Extract the [x, y] coordinate from the center of the cell holding the provided text.  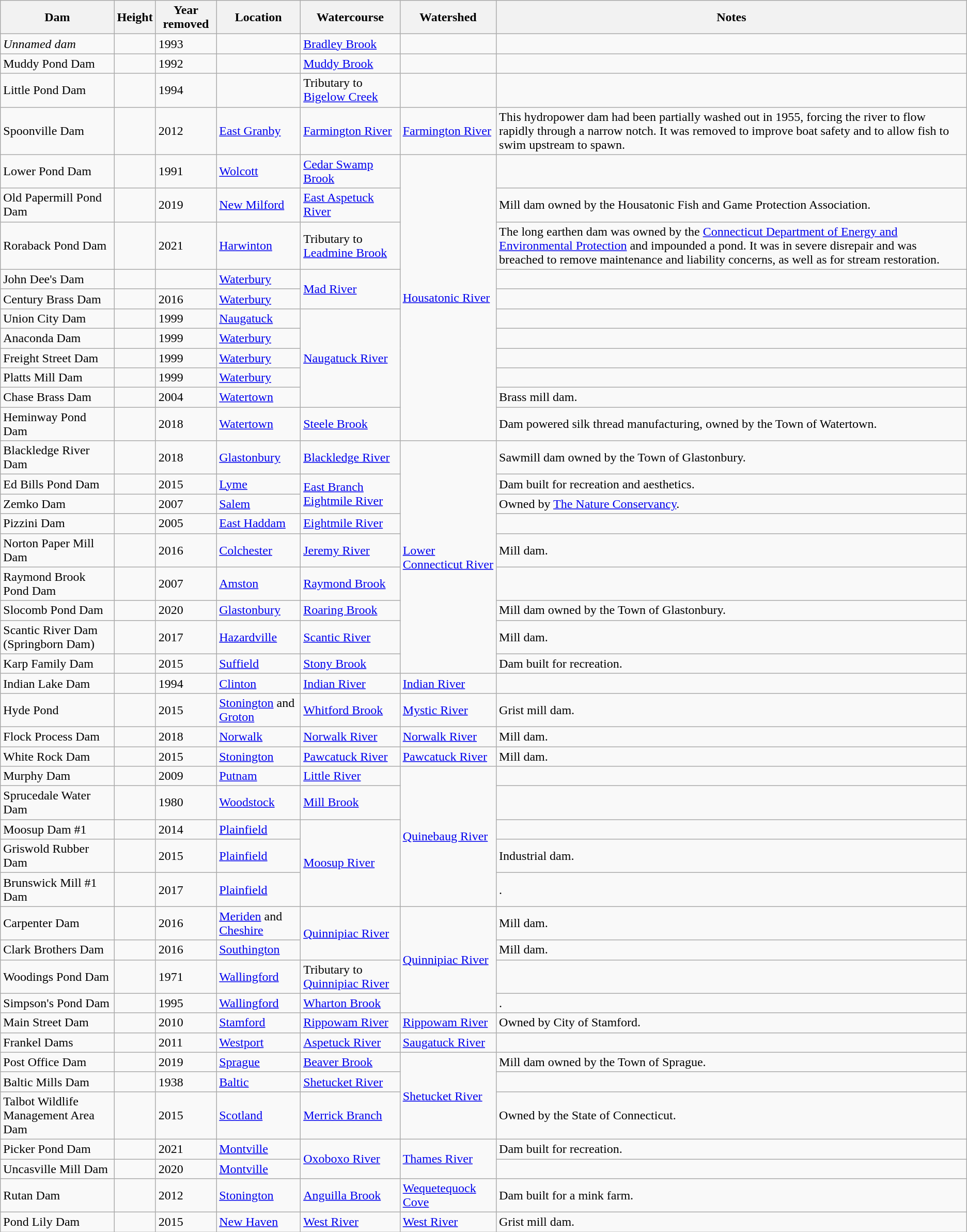
Stonington and Groton [258, 710]
Anaconda Dam [57, 338]
2014 [186, 829]
Mad River [350, 289]
Scantic River Dam (Springborn Dam) [57, 637]
Mill Brook [350, 803]
Muddy Pond Dam [57, 64]
Cedar Swamp Brook [350, 172]
Indian Lake Dam [57, 683]
Tributary to Bigelow Creek [350, 90]
Watercourse [350, 18]
Talbot Wildlife Management Area Dam [57, 1115]
1995 [186, 1003]
Mystic River [448, 710]
Dam built for recreation and aesthetics. [731, 484]
2004 [186, 397]
Roaring Brook [350, 610]
Mill dam owned by the Town of Glastonbury. [731, 610]
Beaver Brook [350, 1062]
Main Street Dam [57, 1023]
New Milford [258, 205]
Owned by The Nature Conservancy. [731, 504]
Norwalk [258, 736]
Baltic Mills Dam [57, 1082]
Merrick Branch [350, 1115]
Naugatuck River [350, 358]
Woodings Pond Dam [57, 977]
Dam powered silk thread manufacturing, owned by the Town of Watertown. [731, 424]
Sprucedale Water Dam [57, 803]
Aspetuck River [350, 1042]
John Dee's Dam [57, 279]
Clinton [258, 683]
Dam [57, 18]
1971 [186, 977]
East Branch Eightmile River [350, 494]
Flock Process Dam [57, 736]
Tributary to Quinnipiac River [350, 977]
Stony Brook [350, 664]
1991 [186, 172]
Frankel Dams [57, 1042]
East Haddam [258, 523]
Picker Pond Dam [57, 1149]
Owned by the State of Connecticut. [731, 1115]
Old Papermill Pond Dam [57, 205]
Industrial dam. [731, 856]
Carpenter Dam [57, 923]
Moosup River [350, 863]
Dam built for a mink farm. [731, 1196]
Karp Family Dam [57, 664]
Uncasville Mill Dam [57, 1168]
Anguilla Brook [350, 1196]
1993 [186, 44]
Pond Lily Dam [57, 1222]
Ed Bills Pond Dam [57, 484]
East Granby [258, 131]
1992 [186, 64]
Blackledge River [350, 458]
Spoonville Dam [57, 131]
2011 [186, 1042]
Tributary to Leadmine Brook [350, 245]
Suffield [258, 664]
Brunswick Mill #1 Dam [57, 890]
Jeremy River [350, 550]
Little Pond Dam [57, 90]
Amston [258, 584]
Mill dam owned by the Housatonic Fish and Game Protection Association. [731, 205]
Thames River [448, 1159]
Little River [350, 776]
Woodstock [258, 803]
Location [258, 18]
Rutan Dam [57, 1196]
Watershed [448, 18]
White Rock Dam [57, 756]
Year removed [186, 18]
Griswold Rubber Dam [57, 856]
Sprague [258, 1062]
Hazardville [258, 637]
Unnamed dam [57, 44]
Notes [731, 18]
Century Brass Dam [57, 299]
Scantic River [350, 637]
Slocomb Pond Dam [57, 610]
Raymond Brook Pond Dam [57, 584]
Wequetequock Cove [448, 1196]
Height [135, 18]
2009 [186, 776]
East Aspetuck River [350, 205]
Roraback Pond Dam [57, 245]
Baltic [258, 1082]
Pizzini Dam [57, 523]
Harwinton [258, 245]
Eightmile River [350, 523]
Naugatuck [258, 318]
Platts Mill Dam [57, 378]
Lyme [258, 484]
New Haven [258, 1222]
Colchester [258, 550]
Wolcott [258, 172]
Southington [258, 950]
Raymond Brook [350, 584]
Salem [258, 504]
Simpson's Pond Dam [57, 1003]
Westport [258, 1042]
1938 [186, 1082]
1980 [186, 803]
Meriden and Cheshire [258, 923]
Muddy Brook [350, 64]
Saugatuck River [448, 1042]
Lower Connecticut River [448, 557]
Brass mill dam. [731, 397]
Wharton Brook [350, 1003]
Sawmill dam owned by the Town of Glastonbury. [731, 458]
Bradley Brook [350, 44]
Quinebaug River [448, 836]
Owned by City of Stamford. [731, 1023]
Norton Paper Mill Dam [57, 550]
Steele Brook [350, 424]
2010 [186, 1023]
Freight Street Dam [57, 358]
Chase Brass Dam [57, 397]
Zemko Dam [57, 504]
Whitford Brook [350, 710]
Clark Brothers Dam [57, 950]
Blackledge River Dam [57, 458]
2005 [186, 523]
Murphy Dam [57, 776]
Mill dam owned by the Town of Sprague. [731, 1062]
Post Office Dam [57, 1062]
Heminway Pond Dam [57, 424]
Union City Dam [57, 318]
Hyde Pond [57, 710]
Stamford [258, 1023]
Scotland [258, 1115]
Housatonic River [448, 298]
Oxoboxo River [350, 1159]
Moosup Dam #1 [57, 829]
Putnam [258, 776]
Lower Pond Dam [57, 172]
